Return the [X, Y] coordinate for the center point of the cell that contains the specified text.  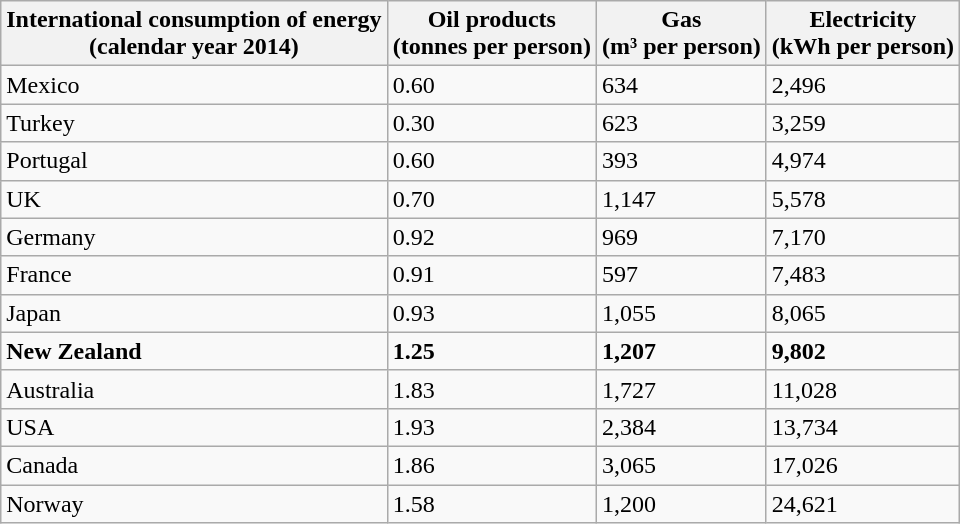
1.83 [492, 389]
0.30 [492, 123]
7,483 [862, 275]
634 [681, 85]
8,065 [862, 313]
5,578 [862, 199]
Australia [194, 389]
9,802 [862, 351]
2,384 [681, 427]
1.58 [492, 503]
Japan [194, 313]
UK [194, 199]
USA [194, 427]
13,734 [862, 427]
4,974 [862, 161]
0.91 [492, 275]
17,026 [862, 465]
3,065 [681, 465]
393 [681, 161]
1,727 [681, 389]
Turkey [194, 123]
International consumption of energy (calendar year 2014) [194, 34]
Oil products (tonnes per person) [492, 34]
Portugal [194, 161]
Germany [194, 237]
1.25 [492, 351]
Mexico [194, 85]
597 [681, 275]
France [194, 275]
Canada [194, 465]
0.70 [492, 199]
11,028 [862, 389]
1.93 [492, 427]
2,496 [862, 85]
1,200 [681, 503]
1,207 [681, 351]
969 [681, 237]
Norway [194, 503]
Gas (m³ per person) [681, 34]
3,259 [862, 123]
Electricity (kWh per person) [862, 34]
24,621 [862, 503]
0.92 [492, 237]
1,147 [681, 199]
1,055 [681, 313]
0.93 [492, 313]
623 [681, 123]
1.86 [492, 465]
New Zealand [194, 351]
7,170 [862, 237]
